Capture the cell that displays the provided text and extract its [X, Y] central coordinate. 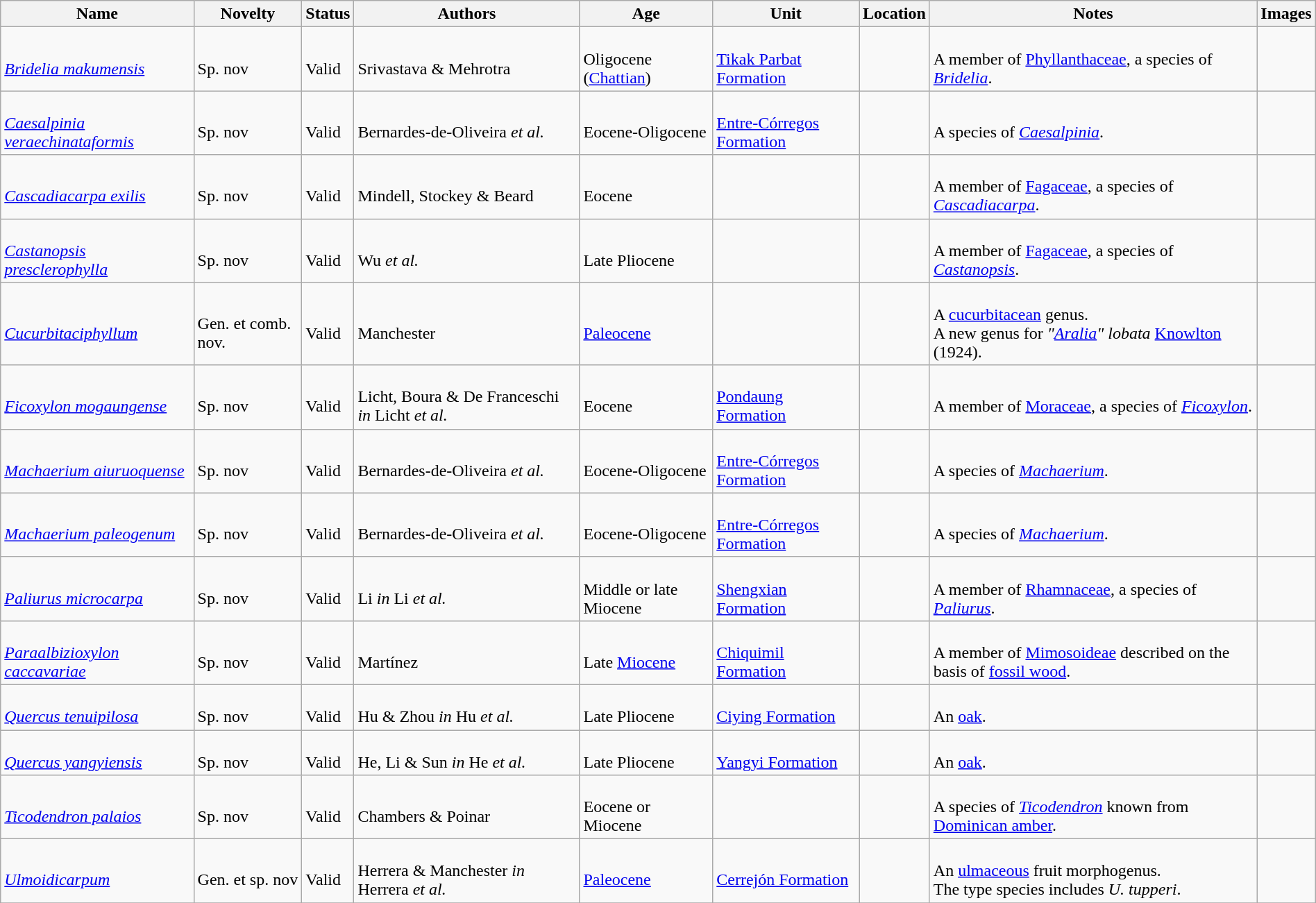
A member of Mimosoideae described on the basis of fossil wood. [1093, 652]
Li in Li et al. [466, 589]
Srivastava & Mehrotra [466, 59]
Yangyi Formation [786, 752]
Age [646, 14]
Tikak Parbat Formation [786, 59]
Herrera & Manchester in Herrera et al. [466, 871]
Middle or late Miocene [646, 589]
Machaerium aiuruoquense [97, 461]
A member of Rhamnaceae, a species of Paliurus. [1093, 589]
Ticodendron palaios [97, 807]
A species of Caesalpinia. [1093, 123]
Machaerium paleogenum [97, 525]
Shengxian Formation [786, 589]
Cucurbitaciphyllum [97, 323]
Wu et al. [466, 251]
Cerrejón Formation [786, 871]
Images [1286, 14]
A member of Fagaceae, a species of Cascadiacarpa. [1093, 187]
Oligocene (Chattian) [646, 59]
Ciying Formation [786, 707]
Notes [1093, 14]
An ulmaceous fruit morphogenus.The type species includes U. tupperi. [1093, 871]
Paliurus microcarpa [97, 589]
Ficoxylon mogaungense [97, 397]
A member of Fagaceae, a species of Castanopsis. [1093, 251]
Status [328, 14]
Authors [466, 14]
A species of Ticodendron known from Dominican amber. [1093, 807]
Cascadiacarpa exilis [97, 187]
A cucurbitacean genus. A new genus for "Aralia" lobata Knowlton (1924). [1093, 323]
Novelty [248, 14]
Unit [786, 14]
Chambers & Poinar [466, 807]
A member of Phyllanthaceae, a species of Bridelia. [1093, 59]
Quercus yangyiensis [97, 752]
Chiquimil Formation [786, 652]
Pondaung Formation [786, 397]
Name [97, 14]
Late Miocene [646, 652]
A member of Moraceae, a species of Ficoxylon. [1093, 397]
Gen. et comb. nov. [248, 323]
Hu & Zhou in Hu et al. [466, 707]
Ulmoidicarpum [97, 871]
Martínez [466, 652]
Caesalpinia veraechinataformis [97, 123]
Bridelia makumensis [97, 59]
Eocene or Miocene [646, 807]
Quercus tenuipilosa [97, 707]
Paraalbizioxylon caccavariae [97, 652]
Gen. et sp. nov [248, 871]
Location [895, 14]
He, Li & Sun in He et al. [466, 752]
Mindell, Stockey & Beard [466, 187]
Manchester [466, 323]
Castanopsis presclerophylla [97, 251]
Licht, Boura & De Franceschi in Licht et al. [466, 397]
